Scan for the cell matching the given text and deliver its (X, Y) coordinate at center. 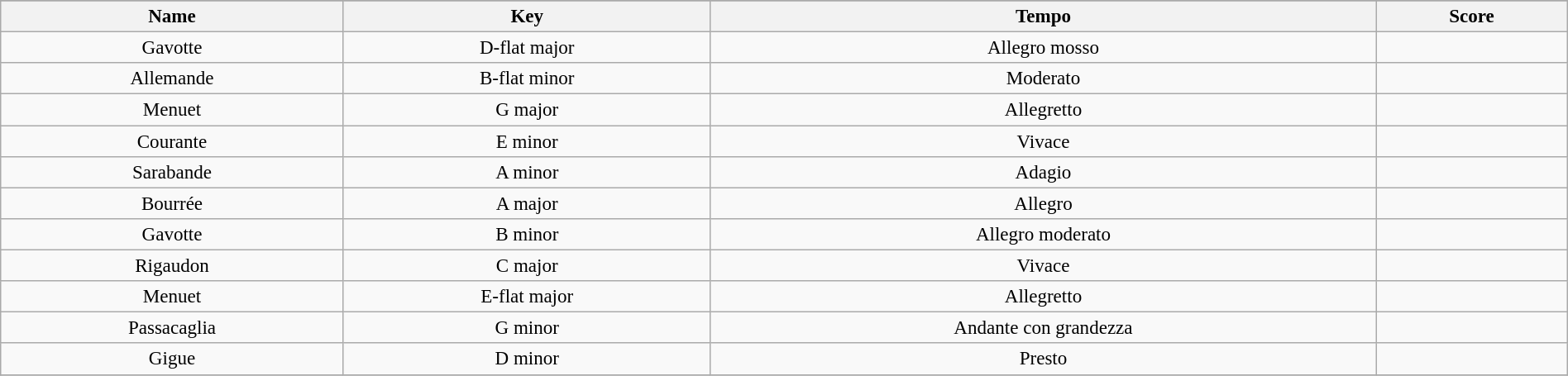
Presto (1043, 359)
Rigaudon (172, 266)
Allegro moderato (1043, 235)
Gigue (172, 359)
E minor (527, 141)
A minor (527, 173)
Tempo (1043, 17)
B-flat minor (527, 79)
Passacaglia (172, 328)
Courante (172, 141)
D-flat major (527, 48)
D minor (527, 359)
Moderato (1043, 79)
G minor (527, 328)
Allemande (172, 79)
G major (527, 110)
Score (1472, 17)
Adagio (1043, 173)
Bourrée (172, 203)
Andante con grandezza (1043, 328)
Allegro (1043, 203)
Key (527, 17)
Name (172, 17)
E-flat major (527, 297)
Allegro mosso (1043, 48)
Sarabande (172, 173)
A major (527, 203)
B minor (527, 235)
C major (527, 266)
